Find where the given text appears and provide that cell's center as (x, y) coordinate. 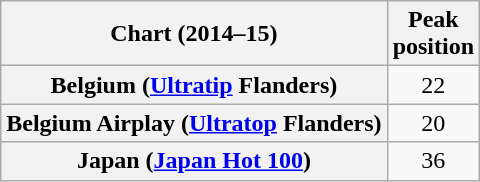
22 (433, 85)
Chart (2014–15) (194, 34)
Belgium Airplay (Ultratop Flanders) (194, 123)
Peakposition (433, 34)
20 (433, 123)
Japan (Japan Hot 100) (194, 161)
36 (433, 161)
Belgium (Ultratip Flanders) (194, 85)
